Return the [X, Y] coordinate for the center point of the cell that contains the specified text.  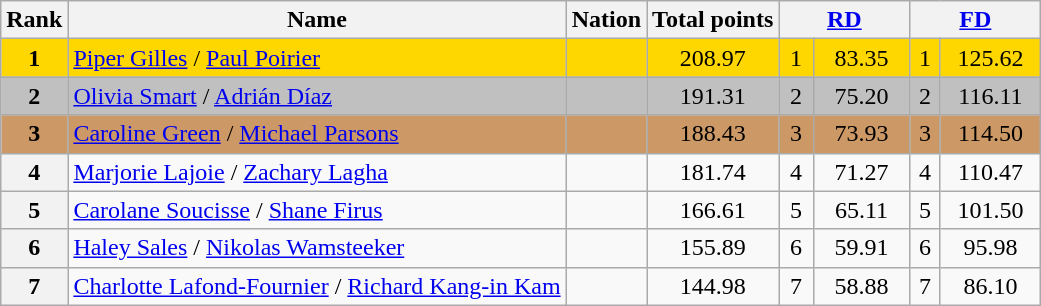
Haley Sales / Nikolas Wamsteeker [317, 248]
75.20 [862, 96]
95.98 [990, 248]
116.11 [990, 96]
58.88 [862, 286]
114.50 [990, 134]
Rank [34, 20]
208.97 [713, 58]
Nation [606, 20]
188.43 [713, 134]
Olivia Smart / Adrián Díaz [317, 96]
86.10 [990, 286]
65.11 [862, 210]
101.50 [990, 210]
Marjorie Lajoie / Zachary Lagha [317, 172]
125.62 [990, 58]
Carolane Soucisse / Shane Firus [317, 210]
83.35 [862, 58]
71.27 [862, 172]
RD [844, 20]
Name [317, 20]
Charlotte Lafond-Fournier / Richard Kang-in Kam [317, 286]
166.61 [713, 210]
Caroline Green / Michael Parsons [317, 134]
Total points [713, 20]
73.93 [862, 134]
155.89 [713, 248]
191.31 [713, 96]
59.91 [862, 248]
181.74 [713, 172]
144.98 [713, 286]
FD [976, 20]
110.47 [990, 172]
Piper Gilles / Paul Poirier [317, 58]
